Locate the cell with the specified text and output its [X, Y] center coordinate. 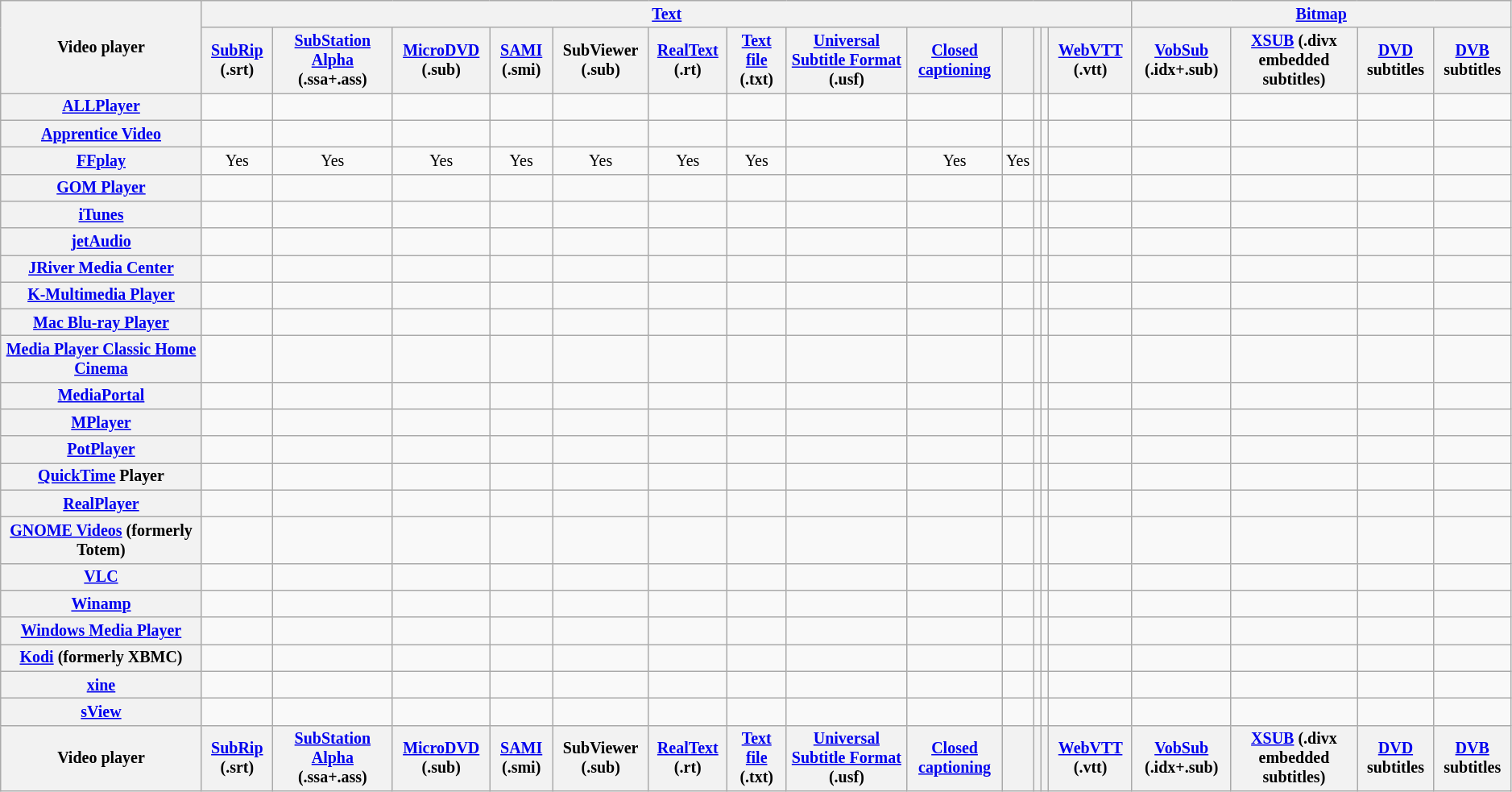
VLC [101, 577]
PotPlayer [101, 450]
Media Player Classic Home Cinema [101, 359]
QuickTime Player [101, 477]
FFplay [101, 161]
JRiver Media Center [101, 269]
Winamp [101, 604]
MPlayer [101, 422]
iTunes [101, 214]
Mac Blu-ray Player [101, 322]
Text [667, 15]
Bitmap [1321, 15]
MediaPortal [101, 396]
xine [101, 685]
K-Multimedia Player [101, 295]
RealPlayer [101, 504]
Apprentice Video [101, 134]
ALLPlayer [101, 106]
Windows Media Player [101, 630]
GNOME Videos (formerly Totem) [101, 540]
GOM Player [101, 187]
sView [101, 712]
jetAudio [101, 242]
Kodi (formerly XBMC) [101, 657]
